Return [X, Y] of the center of cell containing provided text 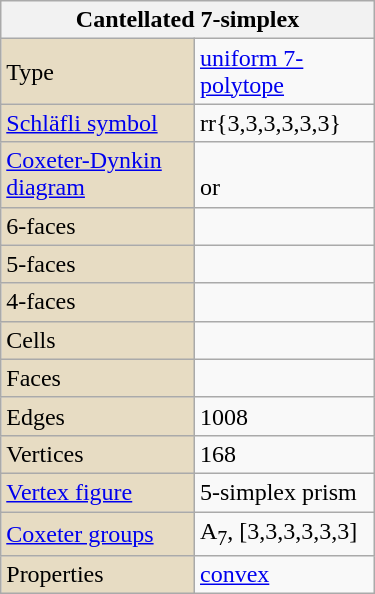
6-faces [98, 226]
Schläfli symbol [98, 123]
uniform 7-polytope [284, 72]
or [284, 174]
1008 [284, 416]
Coxeter groups [98, 534]
convex [284, 575]
Faces [98, 378]
rr{3,3,3,3,3,3} [284, 123]
5-faces [98, 264]
Coxeter-Dynkin diagram [98, 174]
Edges [98, 416]
168 [284, 454]
Cells [98, 340]
Vertex figure [98, 492]
4-faces [98, 302]
5-simplex prism [284, 492]
Properties [98, 575]
A7, [3,3,3,3,3,3] [284, 534]
Type [98, 72]
Vertices [98, 454]
Cantellated 7-simplex [188, 20]
